Pinpoint the cell where the given text exists, returning its (x, y) midpoint coordinate. 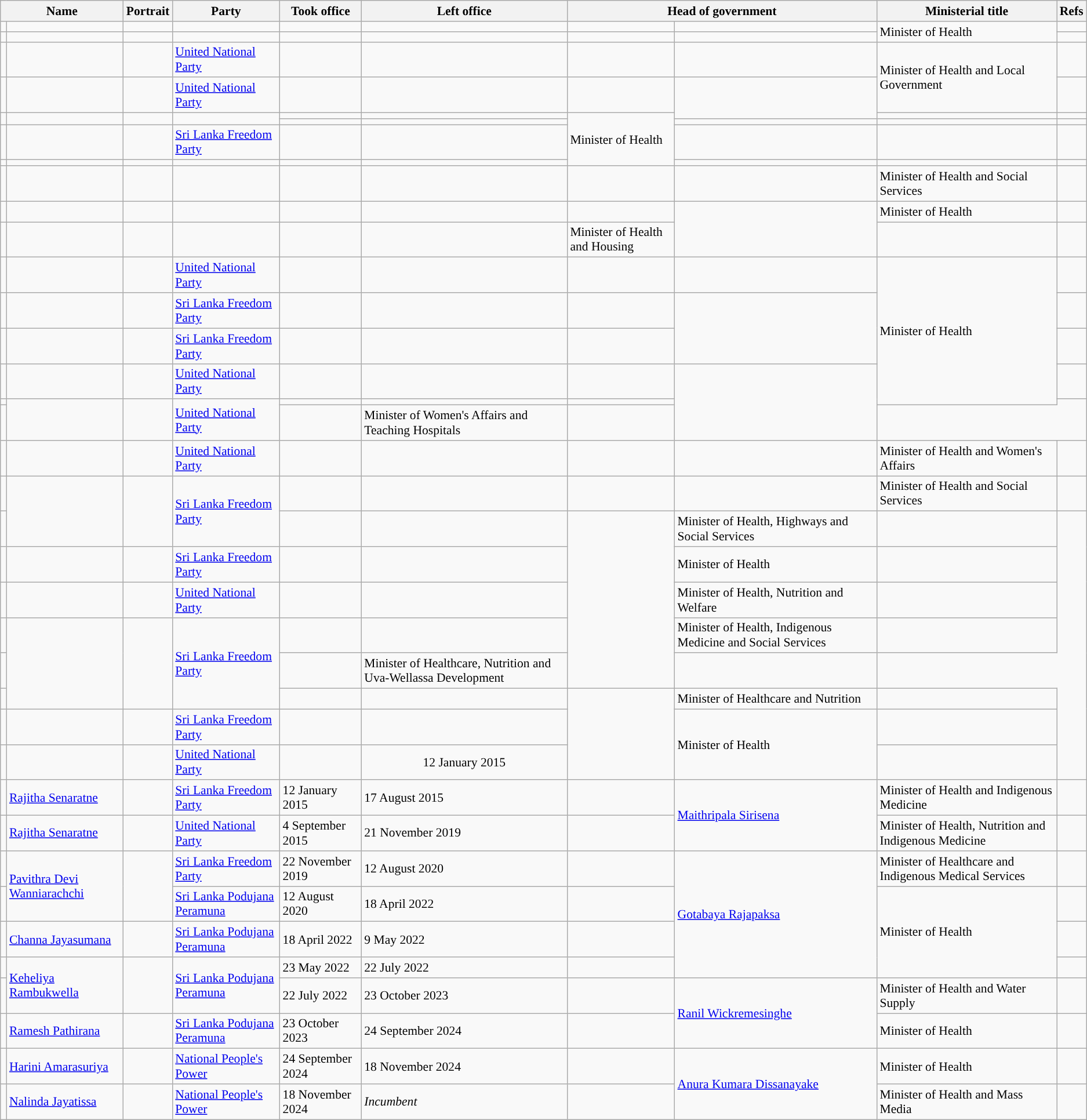
Anura Kumara Dissanayake (776, 1084)
Keheliya Rambukwella (65, 986)
21 November 2019 (464, 834)
Incumbent (464, 1101)
Minister of Health and Indigenous Medicine (966, 798)
Name (62, 11)
Maithripala Sirisena (776, 816)
Ramesh Pathirana (65, 1031)
Minister of Health, Nutrition and Indigenous Medicine (966, 834)
Minister of Health and Mass Media (966, 1101)
Minister of Healthcare and Indigenous Medical Services (966, 868)
Minister of Women's Affairs and Teaching Hospitals (464, 423)
23 May 2022 (321, 968)
Harini Amarasuriya (65, 1067)
Ministerial title (966, 11)
Minister of Health and Housing (620, 240)
Head of government (722, 11)
Channa Jayasumana (65, 939)
Nalinda Jayatissa (65, 1101)
Minister of Health and Women's Affairs (966, 458)
Minister of Health and Water Supply (966, 996)
Minister of Health, Indigenous Medicine and Social Services (776, 635)
Minister of Healthcare, Nutrition and Uva-Wellassa Development (464, 671)
Portrait (148, 11)
Minister of Health, Nutrition and Welfare (776, 599)
17 August 2015 (464, 798)
Ranil Wickremesinghe (776, 1013)
Minister of Health and Local Government (966, 77)
Refs (1071, 11)
Party (226, 11)
Minister of Health, Highways and Social Services (776, 529)
Pavithra Devi Wanniarachchi (65, 886)
22 November 2019 (321, 868)
Minister of Healthcare and Nutrition (776, 699)
Took office (321, 11)
4 September 2015 (321, 834)
9 May 2022 (464, 939)
Left office (464, 11)
Gotabaya Rajapaksa (776, 915)
